Return the [x, y] coordinate for the center point of the cell that contains the specified text.  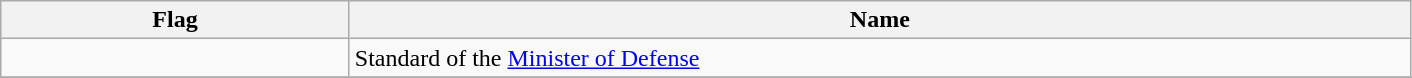
Standard of the Minister of Defense [880, 58]
Flag [176, 20]
Name [880, 20]
